Identify which cell holds the provided text, then report its [X, Y] central coordinate. 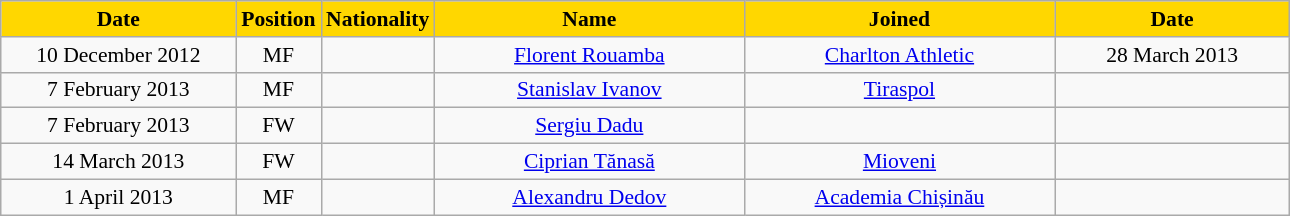
Stanislav Ivanov [589, 90]
14 March 2013 [118, 162]
Tiraspol [899, 90]
Name [589, 19]
Academia Chișinău [899, 197]
Alexandru Dedov [589, 197]
Position [278, 19]
Florent Rouamba [589, 55]
Charlton Athletic [899, 55]
10 December 2012 [118, 55]
Joined [899, 19]
Nationality [378, 19]
Ciprian Tănasă [589, 162]
Mioveni [899, 162]
Sergiu Dadu [589, 126]
28 March 2013 [1172, 55]
1 April 2013 [118, 197]
